Capture the cell that displays the provided text and extract its [X, Y] central coordinate. 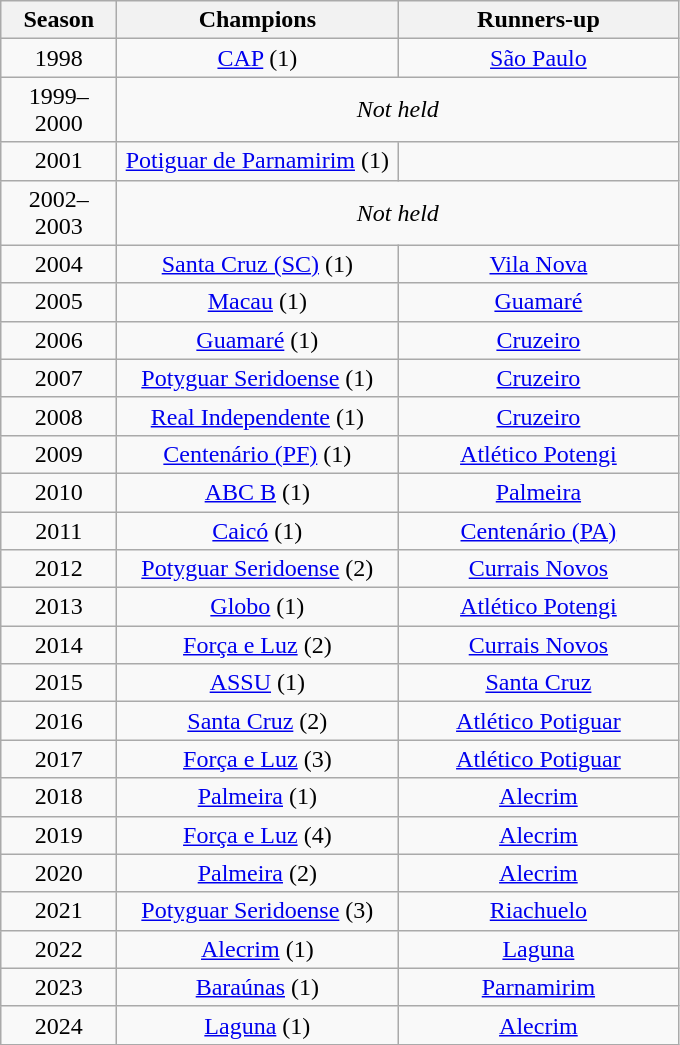
Potyguar Seridoense (3) [258, 911]
Potyguar Seridoense (1) [258, 378]
2001 [59, 161]
2018 [59, 797]
Palmeira [538, 492]
2013 [59, 607]
Potyguar Seridoense (2) [258, 569]
Força e Luz (3) [258, 759]
2024 [59, 1025]
2015 [59, 683]
2019 [59, 835]
ABC B (1) [258, 492]
2005 [59, 302]
Alecrim (1) [258, 949]
Palmeira (1) [258, 797]
2020 [59, 873]
Santa Cruz (SC) (1) [258, 264]
2022 [59, 949]
1998 [59, 58]
2023 [59, 987]
2008 [59, 416]
Caicó (1) [258, 531]
Força e Luz (2) [258, 645]
Globo (1) [258, 607]
2011 [59, 531]
Baraúnas (1) [258, 987]
Potiguar de Parnamirim (1) [258, 161]
Season [59, 20]
2006 [59, 340]
Vila Nova [538, 264]
2009 [59, 454]
Macau (1) [258, 302]
Centenário (PF) (1) [258, 454]
1999–2000 [59, 110]
Runners-up [538, 20]
São Paulo [538, 58]
2002–2003 [59, 212]
Força e Luz (4) [258, 835]
Guamaré [538, 302]
Riachuelo [538, 911]
2016 [59, 721]
Guamaré (1) [258, 340]
Laguna (1) [258, 1025]
2007 [59, 378]
2012 [59, 569]
2017 [59, 759]
Centenário (PA) [538, 531]
Parnamirim [538, 987]
2004 [59, 264]
2010 [59, 492]
Santa Cruz (2) [258, 721]
2021 [59, 911]
2014 [59, 645]
Laguna [538, 949]
Champions [258, 20]
ASSU (1) [258, 683]
CAP (1) [258, 58]
Santa Cruz [538, 683]
Palmeira (2) [258, 873]
Real Independente (1) [258, 416]
